Extract the (X, Y) coordinate from the center of the cell holding the provided text.  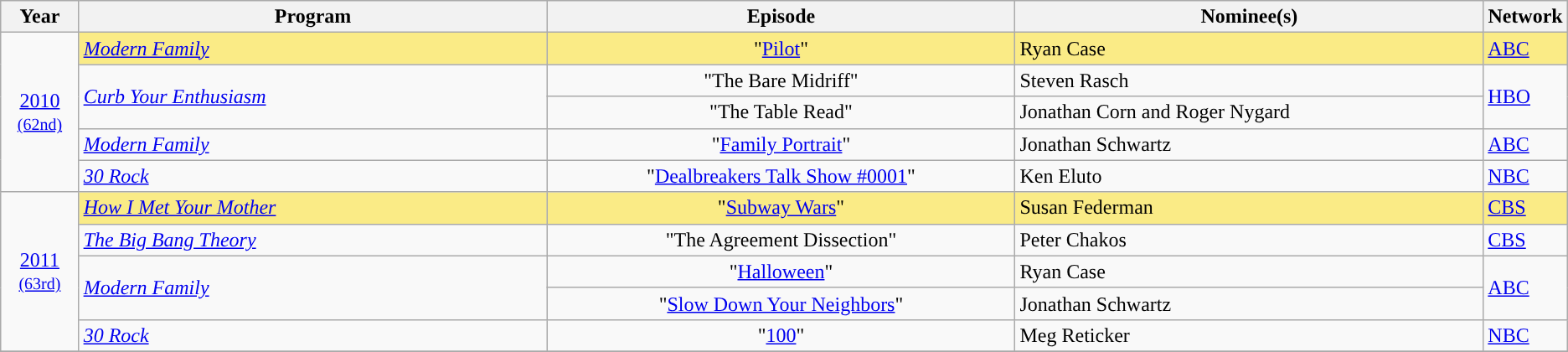
The Big Bang Theory (313, 240)
"Pilot" (781, 49)
Network (1525, 17)
Steven Rasch (1250, 80)
Nominee(s) (1250, 17)
Year (40, 17)
"The Agreement Dissection" (781, 240)
How I Met Your Mother (313, 208)
"100" (781, 335)
"Halloween" (781, 272)
Ken Eluto (1250, 176)
HBO (1525, 96)
"The Table Read" (781, 112)
Episode (781, 17)
Curb Your Enthusiasm (313, 96)
Jonathan Corn and Roger Nygard (1250, 112)
"Family Portrait" (781, 144)
Susan Federman (1250, 208)
"Dealbreakers Talk Show #0001" (781, 176)
"The Bare Midriff" (781, 80)
Meg Reticker (1250, 335)
2010(62nd) (40, 112)
"Slow Down Your Neighbors" (781, 303)
"Subway Wars" (781, 208)
Peter Chakos (1250, 240)
2011(63rd) (40, 272)
Program (313, 17)
